Find where the given text appears and provide that cell's center as (x, y) coordinate. 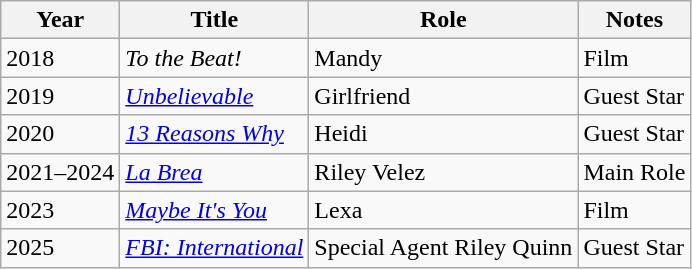
FBI: International (214, 248)
2019 (60, 96)
Title (214, 20)
13 Reasons Why (214, 134)
Special Agent Riley Quinn (444, 248)
Role (444, 20)
Girlfriend (444, 96)
2023 (60, 210)
2025 (60, 248)
Main Role (634, 172)
2018 (60, 58)
2020 (60, 134)
La Brea (214, 172)
Mandy (444, 58)
Maybe It's You (214, 210)
Riley Velez (444, 172)
2021–2024 (60, 172)
Unbelievable (214, 96)
Heidi (444, 134)
Notes (634, 20)
Lexa (444, 210)
To the Beat! (214, 58)
Year (60, 20)
